Return [x, y] of the center of cell containing provided text 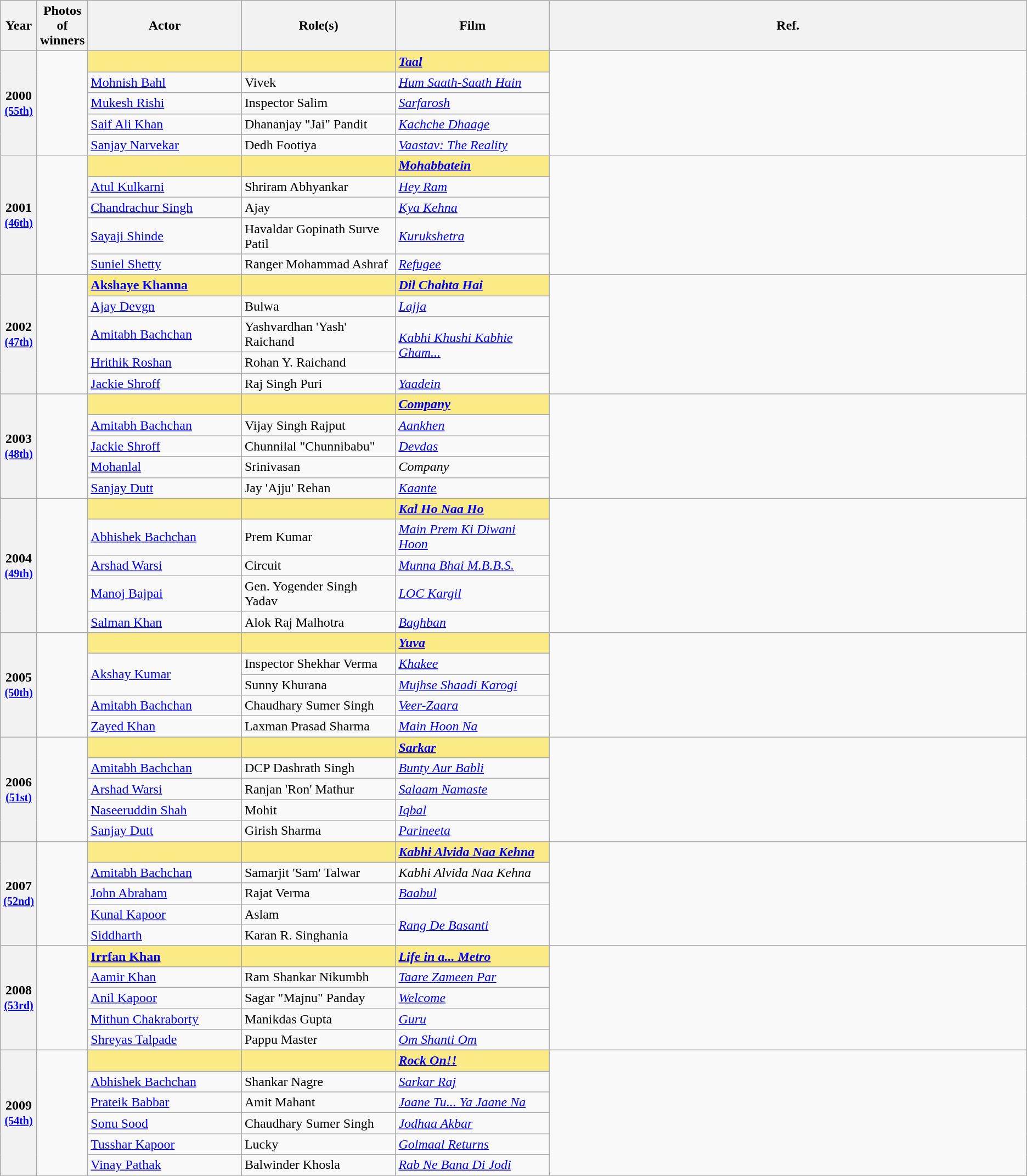
Akshaye Khanna [165, 285]
Sagar "Majnu" Panday [318, 998]
Ranger Mohammad Ashraf [318, 264]
Anil Kapoor [165, 998]
Akshay Kumar [165, 674]
2001 (46th) [19, 215]
Circuit [318, 565]
Kya Kehna [473, 207]
Devdas [473, 446]
2009 (54th) [19, 1113]
Vivek [318, 82]
Jodhaa Akbar [473, 1123]
Bulwa [318, 306]
Veer-Zaara [473, 706]
Srinivasan [318, 467]
Havaldar Gopinath Surve Patil [318, 236]
Sunny Khurana [318, 684]
2002 (47th) [19, 334]
Yashvardhan 'Yash' Raichand [318, 335]
Inspector Salim [318, 103]
Siddharth [165, 935]
Main Prem Ki Diwani Hoon [473, 537]
Ajay [318, 207]
Ranjan 'Ron' Mathur [318, 789]
Munna Bhai M.B.B.S. [473, 565]
Aankhen [473, 425]
Mohnish Bahl [165, 82]
Sarkar [473, 747]
Vijay Singh Rajput [318, 425]
Jay 'Ajju' Rehan [318, 488]
Mohanlal [165, 467]
Role(s) [318, 26]
Pappu Master [318, 1040]
Actor [165, 26]
Hum Saath-Saath Hain [473, 82]
Girish Sharma [318, 831]
Zayed Khan [165, 727]
John Abraham [165, 893]
2003 (48th) [19, 446]
Rock On!! [473, 1061]
Kurukshetra [473, 236]
Shreyas Talpade [165, 1040]
DCP Dashrath Singh [318, 768]
Kaante [473, 488]
Sonu Sood [165, 1123]
Dedh Footiya [318, 145]
Vinay Pathak [165, 1165]
Ram Shankar Nikumbh [318, 977]
Salman Khan [165, 622]
2006 (51st) [19, 789]
Chunnilal "Chunnibabu" [318, 446]
Guru [473, 1019]
Photos of winners [62, 26]
2000 (55th) [19, 103]
Samarjit 'Sam' Talwar [318, 873]
2005 (50th) [19, 684]
Aslam [318, 914]
Refugee [473, 264]
Rohan Y. Raichand [318, 363]
Alok Raj Malhotra [318, 622]
Parineeta [473, 831]
2004 (49th) [19, 565]
Rang De Basanti [473, 925]
Gen. Yogender Singh Yadav [318, 594]
Taal [473, 61]
Manikdas Gupta [318, 1019]
Bunty Aur Babli [473, 768]
Year [19, 26]
Naseeruddin Shah [165, 810]
Saif Ali Khan [165, 124]
Om Shanti Om [473, 1040]
Kachche Dhaage [473, 124]
Dhananjay "Jai" Pandit [318, 124]
Life in a... Metro [473, 956]
Jaane Tu... Ya Jaane Na [473, 1102]
Suniel Shetty [165, 264]
Laxman Prasad Sharma [318, 727]
Lajja [473, 306]
Rab Ne Bana Di Jodi [473, 1165]
Kabhi Khushi Kabhie Gham... [473, 345]
Tusshar Kapoor [165, 1144]
Shriram Abhyankar [318, 187]
Khakee [473, 663]
Yaadein [473, 384]
2007 (52nd) [19, 893]
Karan R. Singhania [318, 935]
Atul Kulkarni [165, 187]
Mithun Chakraborty [165, 1019]
Taare Zameen Par [473, 977]
Main Hoon Na [473, 727]
Rajat Verma [318, 893]
Lucky [318, 1144]
Chandrachur Singh [165, 207]
Kunal Kapoor [165, 914]
Raj Singh Puri [318, 384]
Hrithik Roshan [165, 363]
Hey Ram [473, 187]
Yuva [473, 643]
Prem Kumar [318, 537]
Mukesh Rishi [165, 103]
Golmaal Returns [473, 1144]
Mohit [318, 810]
Balwinder Khosla [318, 1165]
Shankar Nagre [318, 1082]
Manoj Bajpai [165, 594]
Film [473, 26]
Iqbal [473, 810]
Baabul [473, 893]
Welcome [473, 998]
Irrfan Khan [165, 956]
Kal Ho Naa Ho [473, 509]
Ref. [788, 26]
Vaastav: The Reality [473, 145]
Dil Chahta Hai [473, 285]
Mohabbatein [473, 166]
2008 (53rd) [19, 998]
Sarkar Raj [473, 1082]
Ajay Devgn [165, 306]
Sarfarosh [473, 103]
Mujhse Shaadi Karogi [473, 684]
Sayaji Shinde [165, 236]
Prateik Babbar [165, 1102]
Salaam Namaste [473, 789]
Sanjay Narvekar [165, 145]
Aamir Khan [165, 977]
Baghban [473, 622]
Inspector Shekhar Verma [318, 663]
Amit Mahant [318, 1102]
LOC Kargil [473, 594]
